Find where the given text appears and provide that cell's center as (X, Y) coordinate. 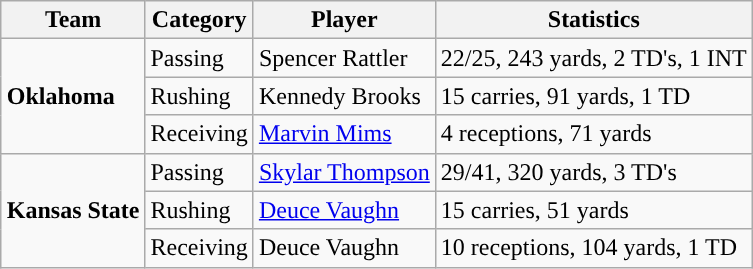
10 receptions, 104 yards, 1 TD (594, 248)
Player (344, 20)
Kennedy Brooks (344, 96)
29/41, 320 yards, 3 TD's (594, 172)
Oklahoma (73, 96)
Skylar Thompson (344, 172)
Category (199, 20)
Marvin Mims (344, 134)
Team (73, 20)
15 carries, 91 yards, 1 TD (594, 96)
Kansas State (73, 210)
4 receptions, 71 yards (594, 134)
Statistics (594, 20)
15 carries, 51 yards (594, 210)
Spencer Rattler (344, 58)
22/25, 243 yards, 2 TD's, 1 INT (594, 58)
